From the cell containing the given text, extract its center point as [X, Y] coordinate. 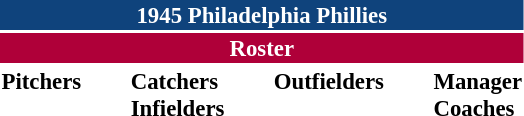
1945 Philadelphia Phillies [262, 15]
Roster [262, 48]
